For the text-containing cell, return its midpoint in (X, Y) coordinate format. 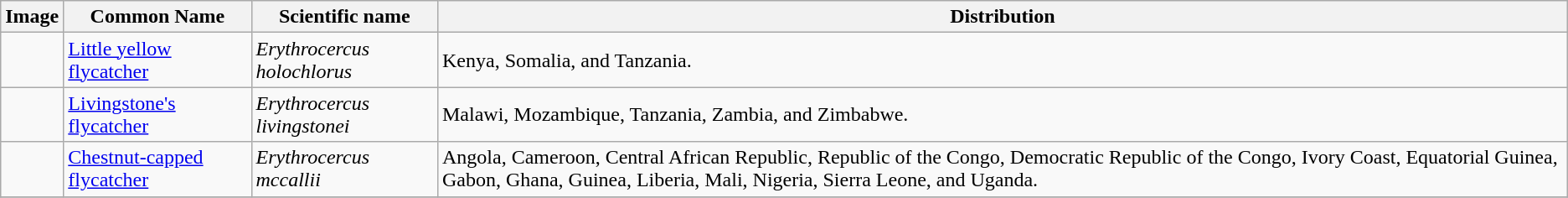
Common Name (157, 17)
Chestnut-capped flycatcher (157, 169)
Erythrocercus holochlorus (344, 60)
Little yellow flycatcher (157, 60)
Livingstone's flycatcher (157, 114)
Distribution (1002, 17)
Scientific name (344, 17)
Image (32, 17)
Erythrocercus mccallii (344, 169)
Kenya, Somalia, and Tanzania. (1002, 60)
Malawi, Mozambique, Tanzania, Zambia, and Zimbabwe. (1002, 114)
Erythrocercus livingstonei (344, 114)
